Identify which cell holds the provided text, then report its (x, y) central coordinate. 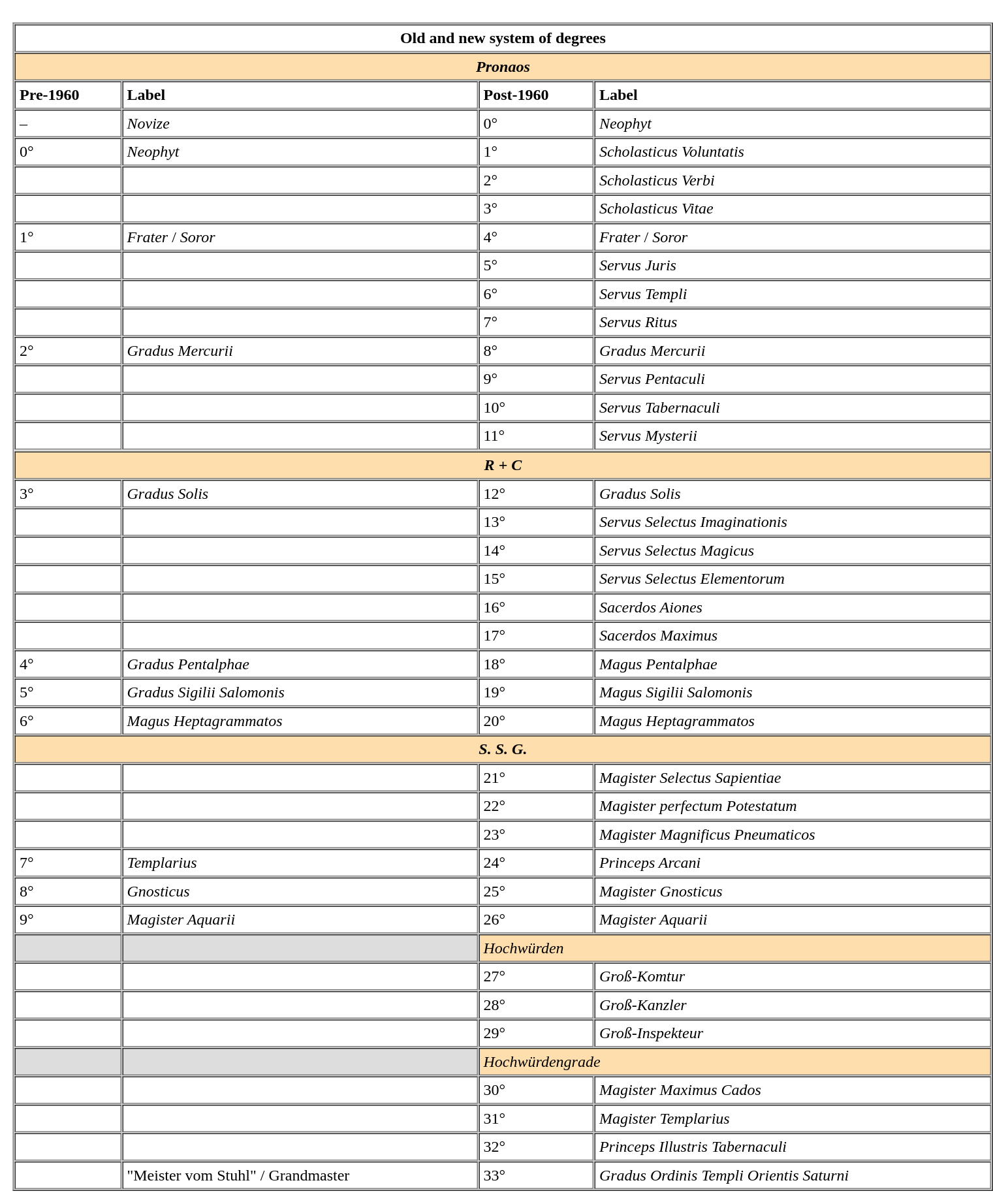
33° (536, 1175)
Servus Pentaculi (793, 379)
Servus Templi (793, 294)
Magister Maximus Cados (793, 1090)
Gradus Pentalphae (300, 664)
Servus Ritus (793, 322)
Hochwürden (735, 948)
Magister Gnosticus (793, 891)
Hochwürdengrade (735, 1062)
Post-1960 (536, 95)
Scholasticus Vitae (793, 208)
31° (536, 1118)
Princeps Illustris Tabernaculi (793, 1147)
17° (536, 635)
"Meister vom Stuhl" / Grandmaster (300, 1175)
30° (536, 1090)
Gnosticus (300, 891)
21° (536, 778)
Magus Sigilii Salomonis (793, 693)
28° (536, 1005)
27° (536, 976)
Magister Selectus Sapientiae (793, 778)
Sacerdos Maximus (793, 635)
Princeps Arcani (793, 863)
29° (536, 1034)
Scholasticus Voluntatis (793, 152)
Old and new system of degrees (503, 39)
Servus Selectus Elementorum (793, 579)
Gradus Ordinis Templi Orientis Saturni (793, 1175)
10° (536, 407)
Servus Mysterii (793, 436)
Gradus Sigilii Salomonis (300, 693)
Servus Juris (793, 266)
Magister perfectum Potestatum (793, 806)
Magister Templarius (793, 1118)
Pre-1960 (68, 95)
Groß-Komtur (793, 976)
Groß-Kanzler (793, 1005)
Templarius (300, 863)
Sacerdos Aiones (793, 607)
Scholasticus Verbi (793, 180)
32° (536, 1147)
11° (536, 436)
Magister Magnificus Pneumaticos (793, 834)
19° (536, 693)
23° (536, 834)
Novize (300, 123)
Magus Pentalphae (793, 664)
Servus Selectus Imaginationis (793, 522)
18° (536, 664)
Pronaos (503, 67)
13° (536, 522)
– (68, 123)
12° (536, 494)
24° (536, 863)
14° (536, 550)
Servus Selectus Magicus (793, 550)
S. S. G. (503, 749)
Servus Tabernaculi (793, 407)
15° (536, 579)
Groß-Inspekteur (793, 1034)
22° (536, 806)
16° (536, 607)
R + C (503, 466)
26° (536, 920)
25° (536, 891)
20° (536, 721)
